Return the [x, y] coordinate for the center point of the cell that contains the specified text.  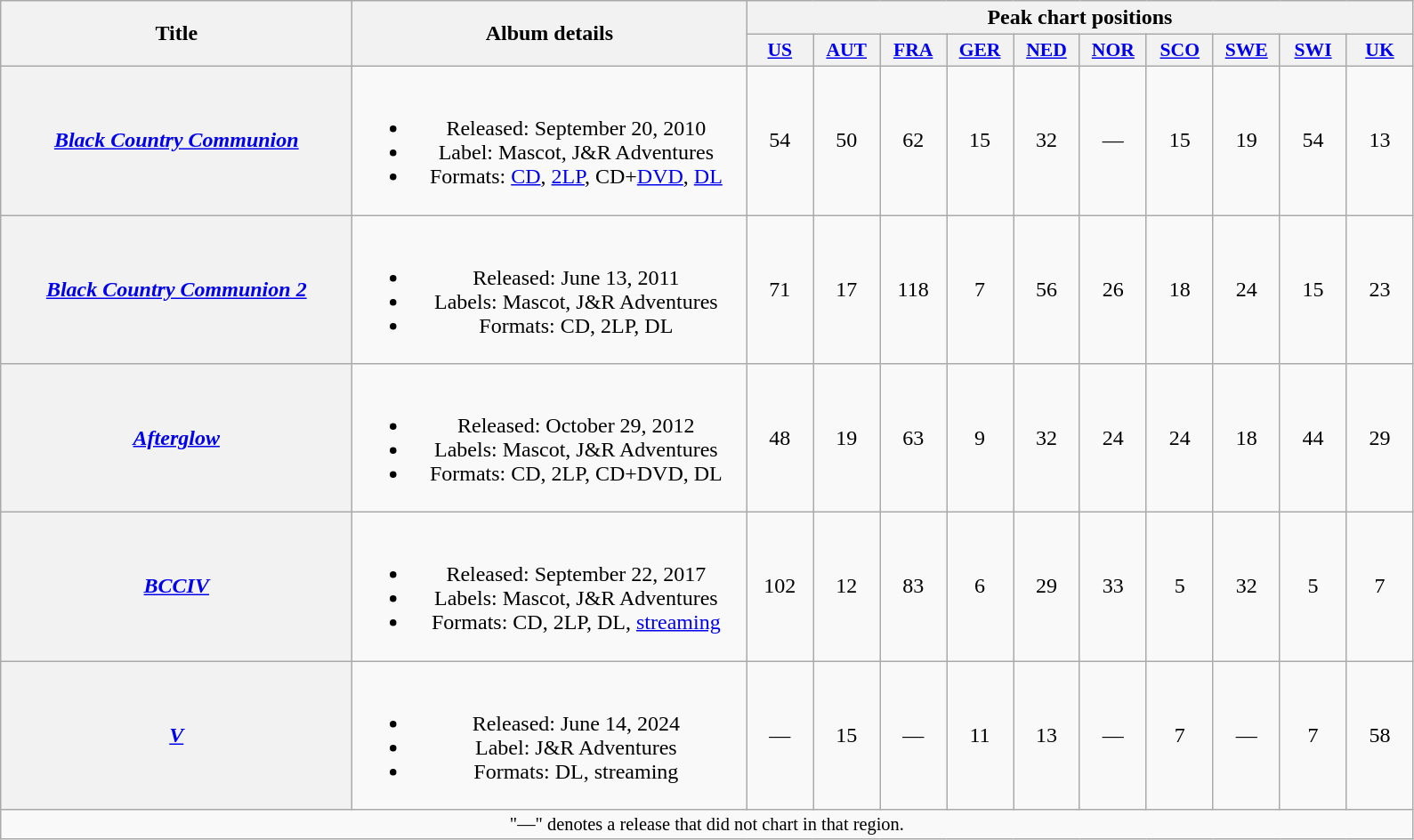
US [780, 51]
Black Country Communion 2 [176, 290]
Released: October 29, 2012Labels: Mascot, J&R AdventuresFormats: CD, 2LP, CD+DVD, DL [550, 438]
Black Country Communion [176, 141]
63 [913, 438]
83 [913, 587]
Peak chart positions [1080, 18]
UK [1379, 51]
SCO [1180, 51]
56 [1046, 290]
17 [847, 290]
44 [1313, 438]
Released: September 22, 2017Labels: Mascot, J&R AdventuresFormats: CD, 2LP, DL, streaming [550, 587]
Released: September 20, 2010Label: Mascot, J&R AdventuresFormats: CD, 2LP, CD+DVD, DL [550, 141]
71 [780, 290]
62 [913, 141]
SWI [1313, 51]
58 [1379, 735]
26 [1112, 290]
Released: June 13, 2011Labels: Mascot, J&R AdventuresFormats: CD, 2LP, DL [550, 290]
"—" denotes a release that did not chart in that region. [707, 825]
V [176, 735]
NOR [1112, 51]
33 [1112, 587]
48 [780, 438]
118 [913, 290]
9 [981, 438]
NED [1046, 51]
BCCIV [176, 587]
11 [981, 735]
AUT [847, 51]
Title [176, 34]
102 [780, 587]
12 [847, 587]
23 [1379, 290]
50 [847, 141]
SWE [1246, 51]
Released: June 14, 2024Label: J&R AdventuresFormats: DL, streaming [550, 735]
Album details [550, 34]
FRA [913, 51]
6 [981, 587]
GER [981, 51]
Afterglow [176, 438]
